Pinpoint the cell where the given text exists, returning its (x, y) midpoint coordinate. 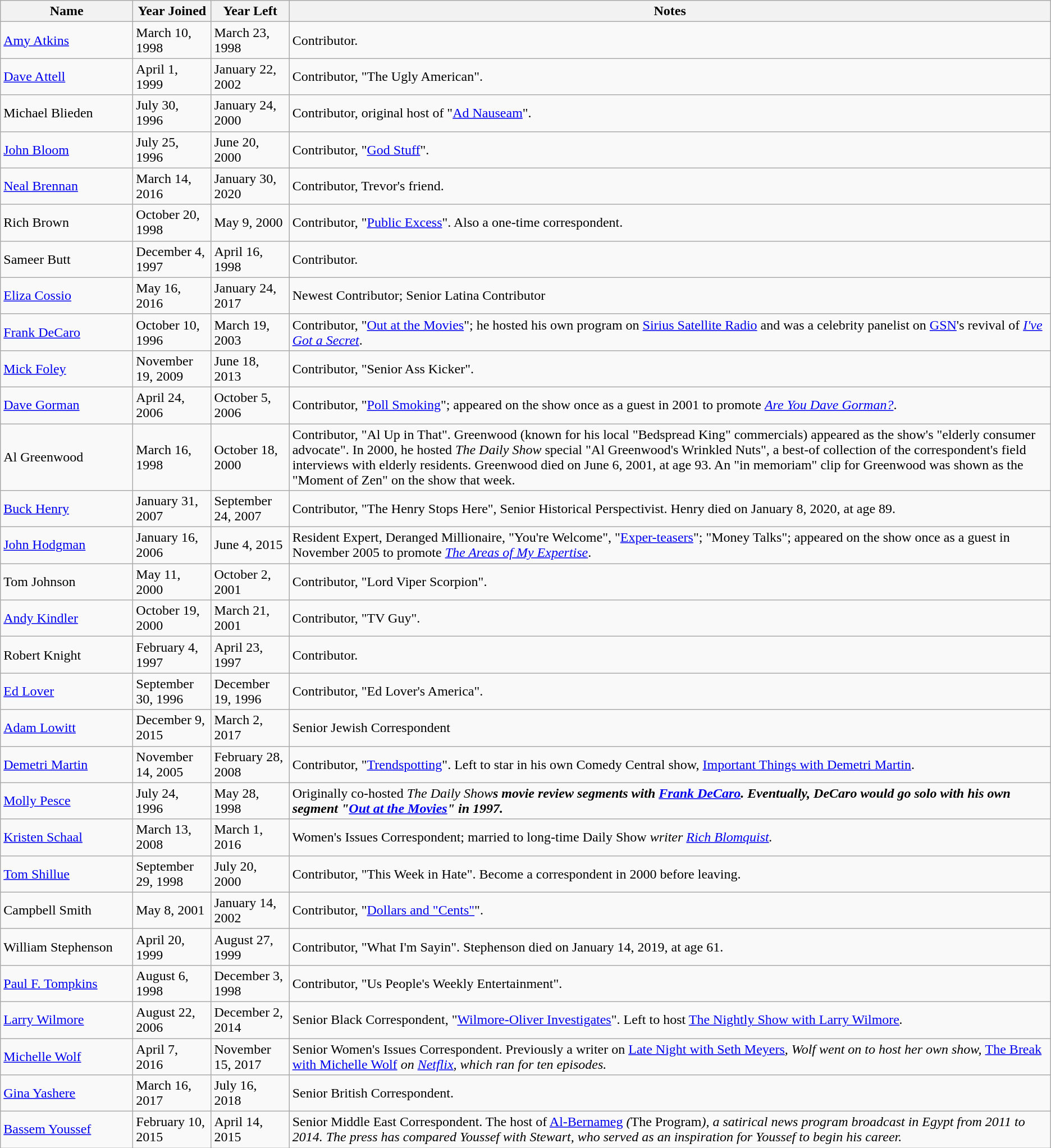
October 20, 1998 (172, 222)
Tom Shillue (67, 873)
Demetri Martin (67, 765)
March 19, 2003 (250, 332)
October 19, 2000 (172, 619)
December 19, 1996 (250, 692)
Contributor, "Public Excess". Also a one-time correspondent. (670, 222)
Contributor, "Trendspotting". Left to star in his own Comedy Central show, Important Things with Demetri Martin. (670, 765)
Larry Wilmore (67, 1019)
March 14, 2016 (172, 186)
Frank DeCaro (67, 332)
Rich Brown (67, 222)
John Bloom (67, 149)
June 20, 2000 (250, 149)
January 31, 2007 (172, 509)
Robert Knight (67, 655)
October 18, 2000 (250, 457)
July 16, 2018 (250, 1094)
Dave Attell (67, 76)
April 16, 1998 (250, 259)
Contributor, "This Week in Hate". Become a correspondent in 2000 before leaving. (670, 873)
Senior Jewish Correspondent (670, 728)
Senior British Correspondent. (670, 1094)
John Hodgman (67, 546)
October 10, 1996 (172, 332)
Andy Kindler (67, 619)
Contributor, "Poll Smoking"; appeared on the show once as a guest in 2001 to promote Are You Dave Gorman?. (670, 405)
August 27, 1999 (250, 946)
Sameer Butt (67, 259)
December 3, 1998 (250, 984)
William Stephenson (67, 946)
March 1, 2016 (250, 838)
December 9, 2015 (172, 728)
April 20, 1999 (172, 946)
February 10, 2015 (172, 1129)
Newest Contributor; Senior Latina Contributor (670, 295)
January 14, 2002 (250, 911)
May 11, 2000 (172, 582)
December 2, 2014 (250, 1019)
Contributor, "Lord Viper Scorpion". (670, 582)
April 1, 1999 (172, 76)
Senior Black Correspondent, "Wilmore-Oliver Investigates". Left to host The Nightly Show with Larry Wilmore. (670, 1019)
Ed Lover (67, 692)
March 10, 1998 (172, 40)
April 7, 2016 (172, 1056)
August 6, 1998 (172, 984)
July 30, 1996 (172, 113)
February 28, 2008 (250, 765)
October 5, 2006 (250, 405)
October 2, 2001 (250, 582)
April 23, 1997 (250, 655)
Year Left (250, 11)
Contributor, "The Ugly American". (670, 76)
September 24, 2007 (250, 509)
November 15, 2017 (250, 1056)
September 29, 1998 (172, 873)
May 8, 2001 (172, 911)
Michelle Wolf (67, 1056)
December 4, 1997 (172, 259)
Al Greenwood (67, 457)
January 30, 2020 (250, 186)
Contributor, "God Stuff". (670, 149)
January 22, 2002 (250, 76)
June 18, 2013 (250, 368)
Amy Atkins (67, 40)
Michael Blieden (67, 113)
June 4, 2015 (250, 546)
July 25, 1996 (172, 149)
Dave Gorman (67, 405)
Contributor, "Us People's Weekly Entertainment". (670, 984)
Name (67, 11)
July 20, 2000 (250, 873)
Campbell Smith (67, 911)
Contributor, original host of "Ad Nauseam". (670, 113)
March 23, 1998 (250, 40)
Neal Brennan (67, 186)
Contributor, "What I'm Sayin". Stephenson died on January 14, 2019, at age 61. (670, 946)
May 9, 2000 (250, 222)
January 24, 2000 (250, 113)
Contributor, "TV Guy". (670, 619)
Contributor, "Senior Ass Kicker". (670, 368)
Eliza Cossio (67, 295)
August 22, 2006 (172, 1019)
Gina Yashere (67, 1094)
March 16, 2017 (172, 1094)
May 28, 1998 (250, 801)
January 24, 2017 (250, 295)
July 24, 1996 (172, 801)
January 16, 2006 (172, 546)
Molly Pesce (67, 801)
Bassem Youssef (67, 1129)
March 16, 1998 (172, 457)
March 13, 2008 (172, 838)
Adam Lowitt (67, 728)
February 4, 1997 (172, 655)
Tom Johnson (67, 582)
Year Joined (172, 11)
Women's Issues Correspondent; married to long-time Daily Show writer Rich Blomquist. (670, 838)
November 19, 2009 (172, 368)
March 21, 2001 (250, 619)
April 24, 2006 (172, 405)
Contributor, "The Henry Stops Here", Senior Historical Perspectivist. Henry died on January 8, 2020, at age 89. (670, 509)
Contributor, Trevor's friend. (670, 186)
March 2, 2017 (250, 728)
Mick Foley (67, 368)
May 16, 2016 (172, 295)
Notes (670, 11)
Buck Henry (67, 509)
Contributor, "Dollars and "Cents"". (670, 911)
Paul F. Tompkins (67, 984)
September 30, 1996 (172, 692)
Kristen Schaal (67, 838)
November 14, 2005 (172, 765)
Contributor, "Ed Lover's America". (670, 692)
April 14, 2015 (250, 1129)
